Detect which cell encompasses the target text, then output its [X, Y] center coordinate. 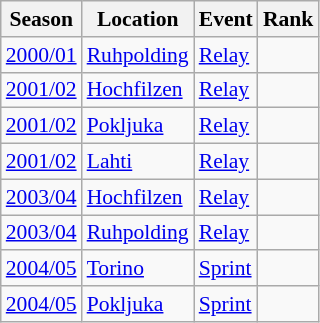
Rank [288, 19]
Lahti [138, 162]
Torino [138, 269]
2000/01 [42, 55]
Season [42, 19]
Event [226, 19]
Location [138, 19]
